Determine the (x, y) coordinate at the center of the cell enclosing the given text.  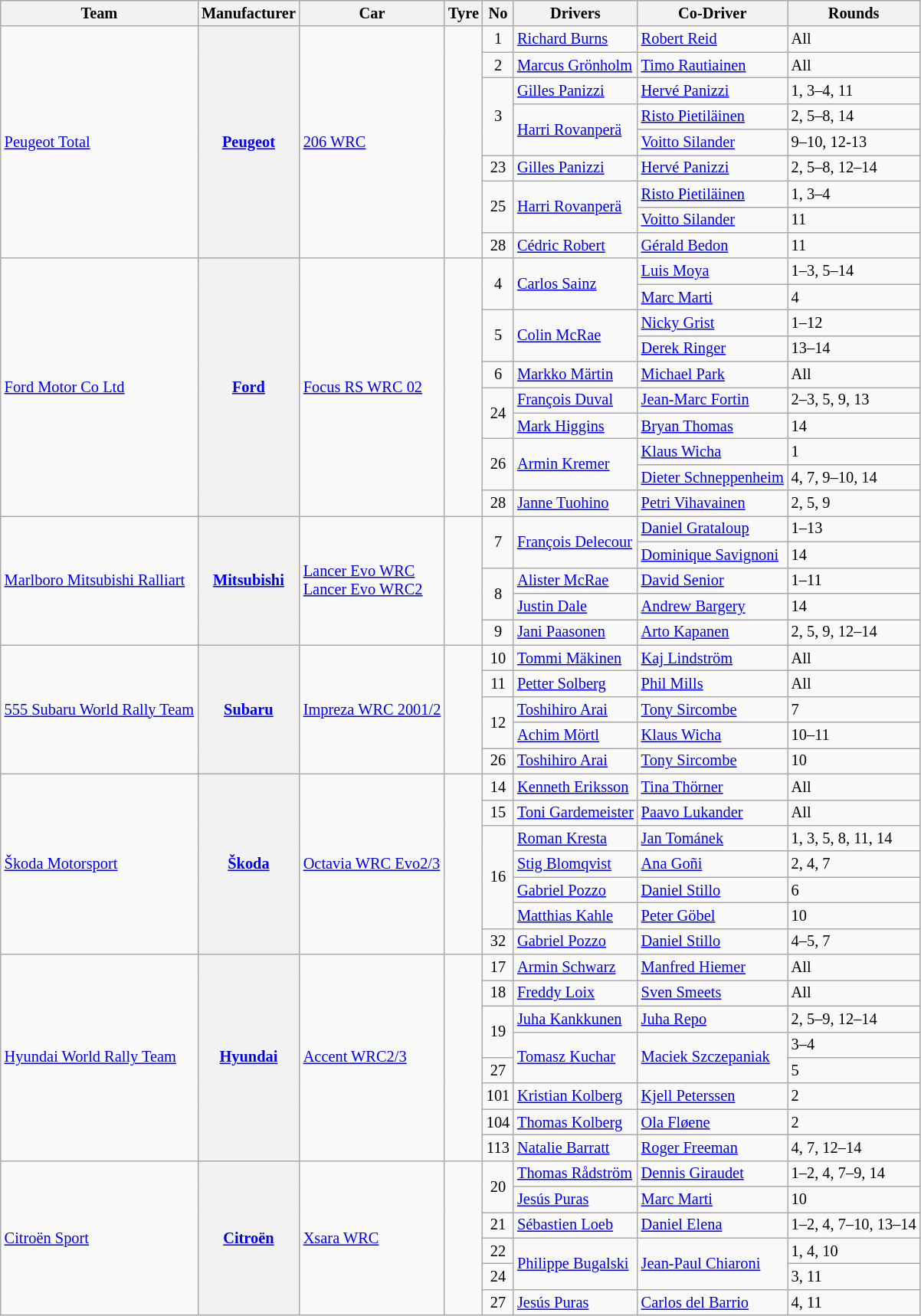
Armin Kremer (575, 464)
Roman Kresta (575, 838)
Achim Mörtl (575, 735)
3 (498, 116)
Car (372, 13)
Philippe Bugalski (575, 1264)
Xsara WRC (372, 1238)
Stig Blomqvist (575, 864)
3–4 (854, 1045)
David Senior (713, 581)
Roger Freeman (713, 1147)
Co-Driver (713, 13)
Jan Tománek (713, 838)
Manfred Hiemer (713, 967)
20 (498, 1186)
Mitsubishi (248, 580)
1–2, 4, 7–10, 13–14 (854, 1225)
Jani Paasonen (575, 632)
Tomasz Kuchar (575, 1057)
2, 5, 9 (854, 503)
Subaru (248, 709)
Daniel Grataloup (713, 529)
Derek Ringer (713, 349)
Colin McRae (575, 336)
Petri Vihavainen (713, 503)
Tina Thörner (713, 787)
Kaj Lindström (713, 658)
Bryan Thomas (713, 426)
Sébastien Loeb (575, 1225)
206 WRC (372, 142)
Manufacturer (248, 13)
1–11 (854, 581)
Thomas Kolberg (575, 1122)
Toni Gardemeister (575, 813)
Hyundai (248, 1057)
9–10, 12-13 (854, 142)
Sven Smeets (713, 993)
23 (498, 168)
Robert Reid (713, 39)
Kenneth Eriksson (575, 787)
Cédric Robert (575, 245)
Peter Göbel (713, 915)
13–14 (854, 349)
12 (498, 722)
Carlos Sainz (575, 283)
4–5, 7 (854, 941)
555 Subaru World Rally Team (100, 709)
4, 7, 9–10, 14 (854, 477)
Nicky Grist (713, 322)
Justin Dale (575, 606)
1, 3–4 (854, 194)
19 (498, 1031)
Matthias Kahle (575, 915)
Dennis Giraudet (713, 1174)
8 (498, 593)
Octavia WRC Evo2/3 (372, 864)
Arto Kapanen (713, 632)
Jean-Marc Fortin (713, 400)
Peugeot (248, 142)
113 (498, 1147)
22 (498, 1251)
Lancer Evo WRCLancer Evo WRC2 (372, 580)
Jean-Paul Chiaroni (713, 1264)
4, 7, 12–14 (854, 1147)
1, 3–4, 11 (854, 90)
1, 4, 10 (854, 1251)
Thomas Rådström (575, 1174)
No (498, 13)
Hyundai World Rally Team (100, 1057)
1–2, 4, 7–9, 14 (854, 1174)
15 (498, 813)
Ola Fløene (713, 1122)
Ana Goñi (713, 864)
2, 5–8, 14 (854, 116)
Citroën (248, 1238)
Alister McRae (575, 581)
2–3, 5, 9, 13 (854, 400)
Juha Repo (713, 1019)
2, 5–8, 12–14 (854, 168)
Markko Märtin (575, 375)
François Delecour (575, 541)
Dieter Schneppenheim (713, 477)
16 (498, 876)
Maciek Szczepaniak (713, 1057)
10–11 (854, 735)
21 (498, 1225)
101 (498, 1096)
Timo Rautiainen (713, 65)
18 (498, 993)
1–12 (854, 322)
Janne Tuohino (575, 503)
Team (100, 13)
Marcus Grönholm (575, 65)
Paavo Lukander (713, 813)
Citroën Sport (100, 1238)
Tommi Mäkinen (575, 658)
2, 4, 7 (854, 864)
Drivers (575, 13)
Daniel Elena (713, 1225)
Ford (248, 388)
104 (498, 1122)
Kristian Kolberg (575, 1096)
Škoda (248, 864)
25 (498, 207)
Natalie Barratt (575, 1147)
Rounds (854, 13)
2, 5–9, 12–14 (854, 1019)
Phil Mills (713, 683)
1–3, 5–14 (854, 271)
32 (498, 941)
Focus RS WRC 02 (372, 388)
Ford Motor Co Ltd (100, 388)
Škoda Motorsport (100, 864)
Peugeot Total (100, 142)
Dominique Savignoni (713, 555)
Accent WRC2/3 (372, 1057)
Freddy Loix (575, 993)
Kjell Peterssen (713, 1096)
Tyre (464, 13)
Andrew Bargery (713, 606)
Mark Higgins (575, 426)
Richard Burns (575, 39)
2, 5, 9, 12–14 (854, 632)
4, 11 (854, 1302)
Impreza WRC 2001/2 (372, 709)
3, 11 (854, 1277)
Gérald Bedon (713, 245)
Carlos del Barrio (713, 1302)
Luis Moya (713, 271)
Petter Solberg (575, 683)
1–13 (854, 529)
1, 3, 5, 8, 11, 14 (854, 838)
Armin Schwarz (575, 967)
Marlboro Mitsubishi Ralliart (100, 580)
9 (498, 632)
17 (498, 967)
Juha Kankkunen (575, 1019)
Michael Park (713, 375)
François Duval (575, 400)
